Scan for the cell matching the given text and deliver its (x, y) coordinate at center. 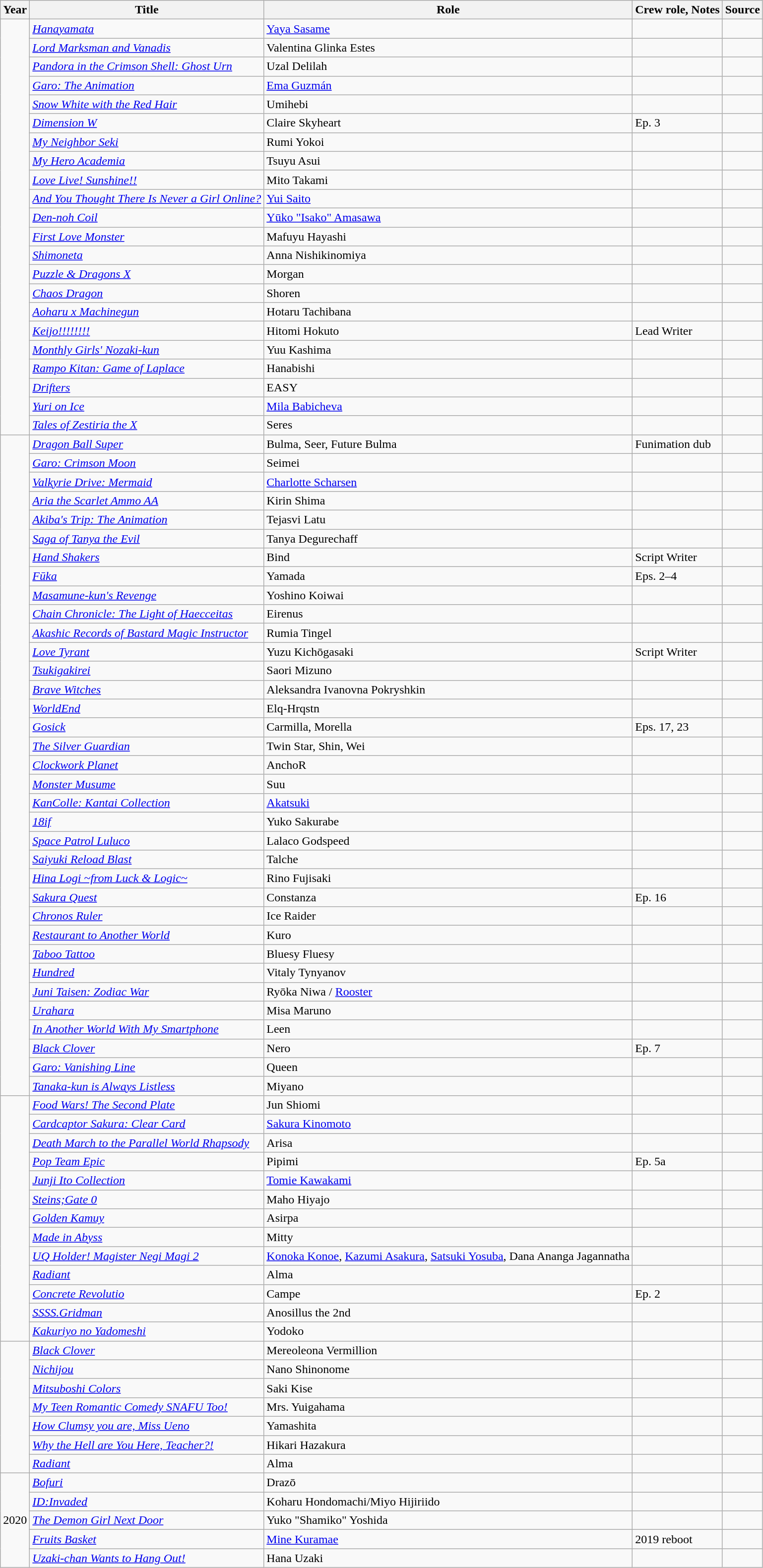
Den-noh Coil (147, 217)
Rumia Tingel (448, 633)
Suu (448, 784)
Made in Abyss (147, 1237)
Eirenus (448, 614)
Title (147, 10)
Hand Shakers (147, 558)
Mito Takami (448, 180)
Hanabishi (448, 369)
Yaya Sasame (448, 29)
Akashic Records of Bastard Magic Instructor (147, 633)
Queen (448, 1067)
Yuzu Kichōgasaki (448, 652)
2019 reboot (678, 1539)
Eps. 2–4 (678, 576)
Brave Witches (147, 690)
Ryōka Niwa / Rooster (448, 992)
Nero (448, 1048)
Tsuyu Asui (448, 161)
Rampo Kitan: Game of Laplace (147, 369)
Campe (448, 1294)
Tanya Degurechaff (448, 538)
Umihebi (448, 104)
Concrete Revolutio (147, 1294)
In Another World With My Smartphone (147, 1029)
Chaos Dragon (147, 293)
Elq-Hrqstn (448, 708)
Monthly Girls' Nozaki-kun (147, 350)
Junji Ito Collection (147, 1181)
Anosillus the 2nd (448, 1313)
Yamada (448, 576)
Taboo Tattoo (147, 954)
Hotaru Tachibana (448, 312)
The Demon Girl Next Door (147, 1520)
Dimension W (147, 123)
First Love Monster (147, 237)
Bofuri (147, 1483)
Hanayamata (147, 29)
Golden Kamuy (147, 1218)
Shoren (448, 293)
Uzal Delilah (448, 66)
My Hero Academia (147, 161)
Miyano (448, 1086)
Saga of Tanya the Evil (147, 538)
Clockwork Planet (147, 765)
The Silver Guardian (147, 746)
Tales of Zestiria the X (147, 425)
Mitty (448, 1237)
Food Wars! The Second Plate (147, 1105)
Cardcaptor Sakura: Clear Card (147, 1124)
Vitaly Tynyanov (448, 973)
Saki Kise (448, 1388)
Valentina Glinka Estes (448, 48)
Asirpa (448, 1218)
Masamune-kun's Revenge (147, 595)
How Clumsy you are, Miss Ueno (147, 1426)
Dragon Ball Super (147, 444)
Aoharu x Machinegun (147, 312)
Source (742, 10)
Garo: Vanishing Line (147, 1067)
Talche (448, 860)
Ep. 16 (678, 897)
Saori Mizuno (448, 671)
Yoshino Koiwai (448, 595)
Morgan (448, 274)
KanColle: Kantai Collection (147, 803)
Pandora in the Crimson Shell: Ghost Urn (147, 66)
Yūko "Isako" Amasawa (448, 217)
Ep. 5a (678, 1162)
Fruits Basket (147, 1539)
Konoka Konoe, Kazumi Asakura, Satsuki Yosuba, Dana Ananga Jagannatha (448, 1256)
Mine Kuramae (448, 1539)
My Neighbor Seki (147, 142)
Crew role, Notes (678, 10)
AnchoR (448, 765)
Yui Saito (448, 198)
Steins;Gate 0 (147, 1199)
Carmilla, Morella (448, 727)
Ep. 2 (678, 1294)
Charlotte Scharsen (448, 482)
Keijo!!!!!!!! (147, 331)
Love Tyrant (147, 652)
Garo: Crimson Moon (147, 463)
Gosick (147, 727)
Maho Hiyajo (448, 1199)
Yodoko (448, 1331)
Hundred (147, 973)
Nichijou (147, 1369)
Aria the Scarlet Ammo AA (147, 501)
Hitomi Hokuto (448, 331)
Ice Raider (448, 916)
Year (15, 10)
Tanaka-kun is Always Listless (147, 1086)
Arisa (448, 1142)
Mereoleona Vermillion (448, 1350)
Yuu Kashima (448, 350)
Role (448, 10)
Chain Chronicle: The Light of Haecceitas (147, 614)
Uzaki-chan Wants to Hang Out! (147, 1558)
Aleksandra Ivanovna Pokryshkin (448, 690)
Kakuriyo no Yadomeshi (147, 1331)
Pipimi (448, 1162)
Valkyrie Drive: Mermaid (147, 482)
Tsukigakirei (147, 671)
Why the Hell are You Here, Teacher?! (147, 1445)
Saiyuki Reload Blast (147, 860)
Tomie Kawakami (448, 1181)
Sakura Kinomoto (448, 1124)
Yuko "Shamiko" Yoshida (448, 1520)
Anna Nishikinomiya (448, 255)
Seres (448, 425)
Yuri on Ice (147, 406)
Chronos Ruler (147, 916)
Constanza (448, 897)
Nano Shinonome (448, 1369)
Seimei (448, 463)
Pop Team Epic (147, 1162)
Twin Star, Shin, Wei (448, 746)
Tejasvi Latu (448, 519)
Bulma, Seer, Future Bulma (448, 444)
Puzzle & Dragons X (147, 274)
Koharu Hondomachi/Miyo Hijiriido (448, 1502)
Bluesy Fluesy (448, 954)
Misa Maruno (448, 1010)
Mrs. Yuigahama (448, 1407)
Mila Babicheva (448, 406)
Ep. 3 (678, 123)
ID:Invaded (147, 1502)
Lalaco Godspeed (448, 841)
Jun Shiomi (448, 1105)
Garo: The Animation (147, 85)
Restaurant to Another World (147, 935)
Bind (448, 558)
Snow White with the Red Hair (147, 104)
And You Thought There Is Never a Girl Online? (147, 198)
18if (147, 821)
WorldEnd (147, 708)
Sakura Quest (147, 897)
Yamashita (448, 1426)
Space Patrol Luluco (147, 841)
Urahara (147, 1010)
Rumi Yokoi (448, 142)
Leen (448, 1029)
Eps. 17, 23 (678, 727)
Ep. 7 (678, 1048)
Death March to the Parallel World Rhapsody (147, 1142)
Drifters (147, 387)
Ema Guzmán (448, 85)
Love Live! Sunshine!! (147, 180)
Funimation dub (678, 444)
Lead Writer (678, 331)
Lord Marksman and Vanadis (147, 48)
Drazō (448, 1483)
Hana Uzaki (448, 1558)
Mitsuboshi Colors (147, 1388)
Akatsuki (448, 803)
Yuko Sakurabe (448, 821)
EASY (448, 387)
SSSS.Gridman (147, 1313)
My Teen Romantic Comedy SNAFU Too! (147, 1407)
Rino Fujisaki (448, 878)
Monster Musume (147, 784)
Juni Taisen: Zodiac War (147, 992)
Mafuyu Hayashi (448, 237)
Claire Skyheart (448, 123)
Hikari Hazakura (448, 1445)
Hina Logi ~from Luck & Logic~ (147, 878)
Fūka (147, 576)
2020 (15, 1520)
Kirin Shima (448, 501)
UQ Holder! Magister Negi Magi 2 (147, 1256)
Shimoneta (147, 255)
Kuro (448, 935)
Akiba's Trip: The Animation (147, 519)
